From the cell containing the given text, extract its center point as [x, y] coordinate. 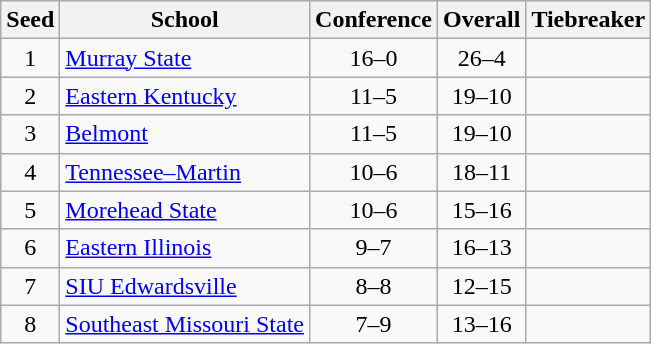
4 [30, 172]
26–4 [481, 58]
2 [30, 96]
15–16 [481, 210]
1 [30, 58]
Murray State [185, 58]
Overall [481, 20]
18–11 [481, 172]
16–13 [481, 248]
13–16 [481, 324]
16–0 [374, 58]
Conference [374, 20]
Belmont [185, 134]
6 [30, 248]
5 [30, 210]
School [185, 20]
Eastern Kentucky [185, 96]
9–7 [374, 248]
Tennessee–Martin [185, 172]
Tiebreaker [588, 20]
Morehead State [185, 210]
SIU Edwardsville [185, 286]
Eastern Illinois [185, 248]
8 [30, 324]
8–8 [374, 286]
Seed [30, 20]
12–15 [481, 286]
7 [30, 286]
3 [30, 134]
Southeast Missouri State [185, 324]
7–9 [374, 324]
